Search for the cell housing the specified text and yield its (X, Y) center coordinate. 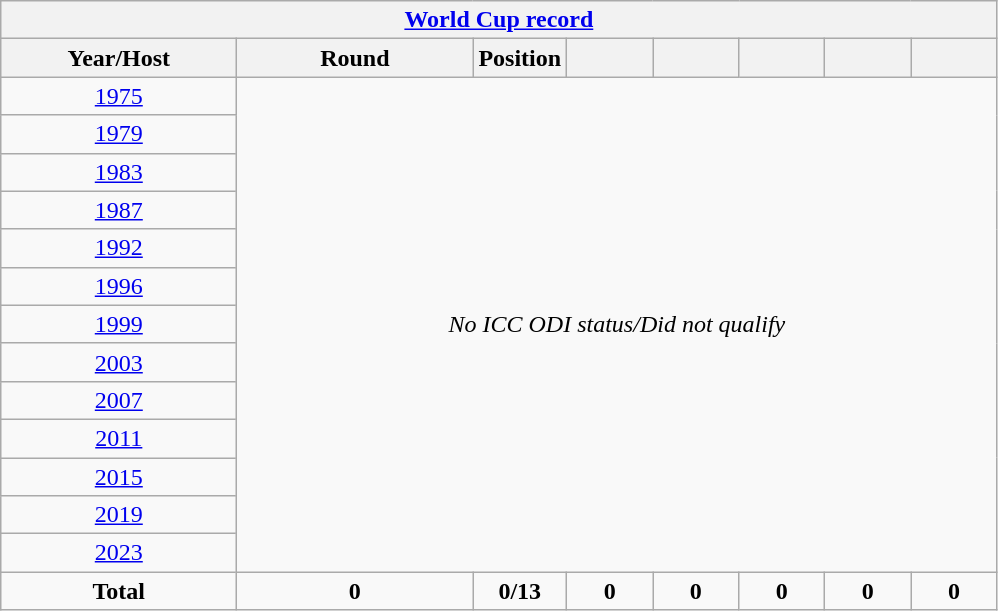
Total (119, 591)
Position (520, 58)
1992 (119, 248)
1979 (119, 134)
Year/Host (119, 58)
2019 (119, 515)
0/13 (520, 591)
Round (355, 58)
1983 (119, 172)
1999 (119, 324)
2003 (119, 362)
1996 (119, 286)
2007 (119, 400)
1975 (119, 96)
2011 (119, 438)
No ICC ODI status/Did not qualify (617, 324)
2023 (119, 553)
World Cup record (499, 20)
2015 (119, 477)
1987 (119, 210)
